Extract the [x, y] coordinate from the center of the cell holding the provided text.  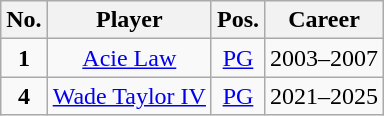
Career [324, 20]
Wade Taylor IV [129, 96]
2021–2025 [324, 96]
4 [24, 96]
Pos. [238, 20]
Player [129, 20]
1 [24, 58]
No. [24, 20]
2003–2007 [324, 58]
Acie Law [129, 58]
